For the text-containing cell, return its midpoint in (x, y) coordinate format. 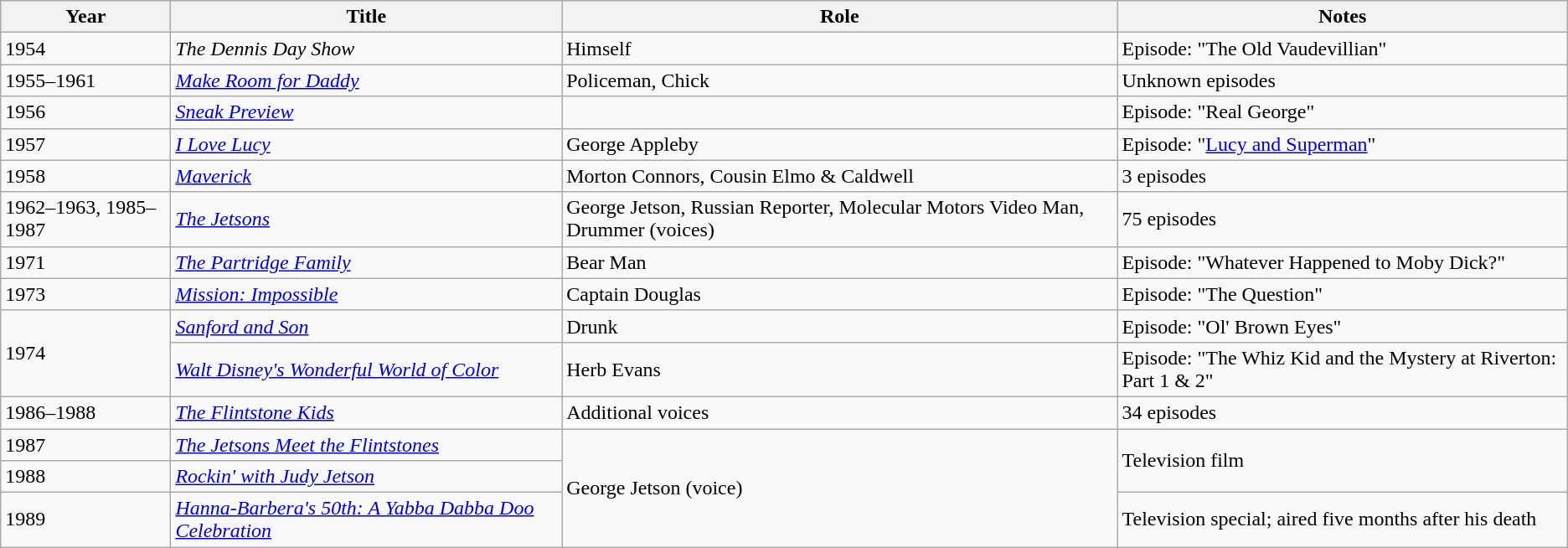
Television special; aired five months after his death (1342, 520)
George Jetson, Russian Reporter, Molecular Motors Video Man, Drummer (voices) (839, 220)
Mission: Impossible (367, 294)
George Appleby (839, 144)
Episode: "Real George" (1342, 112)
Captain Douglas (839, 294)
Herb Evans (839, 369)
Himself (839, 49)
Rockin' with Judy Jetson (367, 477)
34 episodes (1342, 412)
1971 (85, 262)
1954 (85, 49)
Drunk (839, 326)
The Partridge Family (367, 262)
1987 (85, 445)
1962–1963, 1985–1987 (85, 220)
The Dennis Day Show (367, 49)
The Jetsons (367, 220)
Episode: "The Whiz Kid and the Mystery at Riverton: Part 1 & 2" (1342, 369)
3 episodes (1342, 176)
1974 (85, 354)
Year (85, 17)
Notes (1342, 17)
Additional voices (839, 412)
1956 (85, 112)
Policeman, Chick (839, 80)
Bear Man (839, 262)
Hanna-Barbera's 50th: A Yabba Dabba Doo Celebration (367, 520)
Maverick (367, 176)
Episode: "Lucy and Superman" (1342, 144)
1955–1961 (85, 80)
Unknown episodes (1342, 80)
Role (839, 17)
Walt Disney's Wonderful World of Color (367, 369)
Make Room for Daddy (367, 80)
George Jetson (voice) (839, 488)
1986–1988 (85, 412)
1957 (85, 144)
Sanford and Son (367, 326)
Episode: "Ol' Brown Eyes" (1342, 326)
Episode: "The Old Vaudevillian" (1342, 49)
Title (367, 17)
The Jetsons Meet the Flintstones (367, 445)
Television film (1342, 461)
1973 (85, 294)
1958 (85, 176)
Sneak Preview (367, 112)
75 episodes (1342, 220)
Episode: "The Question" (1342, 294)
The Flintstone Kids (367, 412)
1989 (85, 520)
Episode: "Whatever Happened to Moby Dick?" (1342, 262)
Morton Connors, Cousin Elmo & Caldwell (839, 176)
I Love Lucy (367, 144)
1988 (85, 477)
